For the text-containing cell, return its midpoint in (x, y) coordinate format. 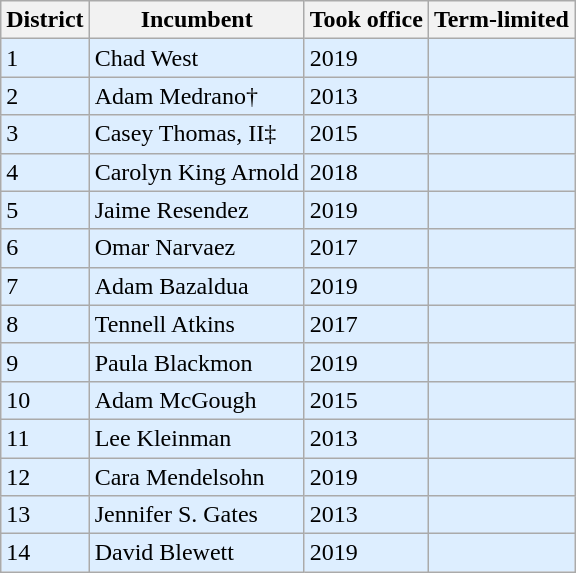
5 (45, 210)
Adam Bazaldua (196, 286)
1 (45, 58)
Cara Mendelsohn (196, 477)
6 (45, 248)
Paula Blackmon (196, 362)
Term-limited (501, 20)
11 (45, 438)
Tennell Atkins (196, 324)
Omar Narvaez (196, 248)
2018 (366, 172)
14 (45, 553)
3 (45, 134)
7 (45, 286)
Adam Medrano† (196, 96)
10 (45, 400)
12 (45, 477)
Casey Thomas, II‡ (196, 134)
Adam McGough (196, 400)
Carolyn King Arnold (196, 172)
9 (45, 362)
8 (45, 324)
Chad West (196, 58)
District (45, 20)
Incumbent (196, 20)
4 (45, 172)
David Blewett (196, 553)
13 (45, 515)
Jennifer S. Gates (196, 515)
Took office (366, 20)
Jaime Resendez (196, 210)
2 (45, 96)
Lee Kleinman (196, 438)
